Return [x, y] of the center of cell containing provided text 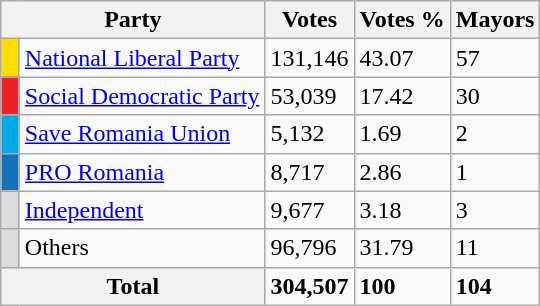
43.07 [402, 58]
3.18 [402, 210]
30 [495, 96]
5,132 [310, 134]
1.69 [402, 134]
Votes % [402, 20]
304,507 [310, 286]
31.79 [402, 248]
Total [133, 286]
Votes [310, 20]
National Liberal Party [142, 58]
17.42 [402, 96]
53,039 [310, 96]
Others [142, 248]
Independent [142, 210]
9,677 [310, 210]
1 [495, 172]
Party [133, 20]
104 [495, 286]
Save Romania Union [142, 134]
2 [495, 134]
100 [402, 286]
8,717 [310, 172]
PRO Romania [142, 172]
2.86 [402, 172]
3 [495, 210]
96,796 [310, 248]
131,146 [310, 58]
57 [495, 58]
Social Democratic Party [142, 96]
Mayors [495, 20]
11 [495, 248]
